Scan for the cell matching the given text and deliver its (x, y) coordinate at center. 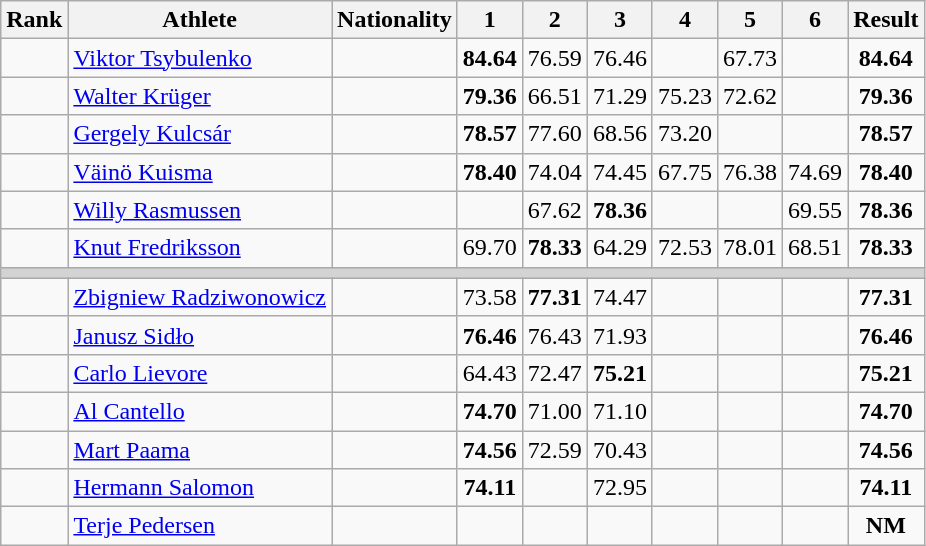
5 (750, 20)
4 (684, 20)
Walter Krüger (200, 96)
Result (886, 20)
67.75 (684, 172)
64.43 (490, 373)
74.45 (620, 172)
Janusz Sidło (200, 335)
Viktor Tsybulenko (200, 58)
6 (816, 20)
72.59 (554, 449)
71.00 (554, 411)
71.29 (620, 96)
76.59 (554, 58)
64.29 (620, 248)
72.53 (684, 248)
74.04 (554, 172)
78.01 (750, 248)
75.23 (684, 96)
69.70 (490, 248)
Athlete (200, 20)
67.62 (554, 210)
74.47 (620, 297)
Knut Fredriksson (200, 248)
69.55 (816, 210)
68.56 (620, 134)
Al Cantello (200, 411)
76.38 (750, 172)
73.20 (684, 134)
72.95 (620, 488)
Willy Rasmussen (200, 210)
2 (554, 20)
70.43 (620, 449)
Terje Pedersen (200, 526)
3 (620, 20)
77.60 (554, 134)
Nationality (395, 20)
NM (886, 526)
Rank (34, 20)
1 (490, 20)
Zbigniew Radziwonowicz (200, 297)
Carlo Lievore (200, 373)
Hermann Salomon (200, 488)
68.51 (816, 248)
73.58 (490, 297)
71.10 (620, 411)
76.43 (554, 335)
72.62 (750, 96)
66.51 (554, 96)
71.93 (620, 335)
Väinö Kuisma (200, 172)
74.69 (816, 172)
72.47 (554, 373)
Mart Paama (200, 449)
Gergely Kulcsár (200, 134)
67.73 (750, 58)
